Find where the given text appears and provide that cell's center as [X, Y] coordinate. 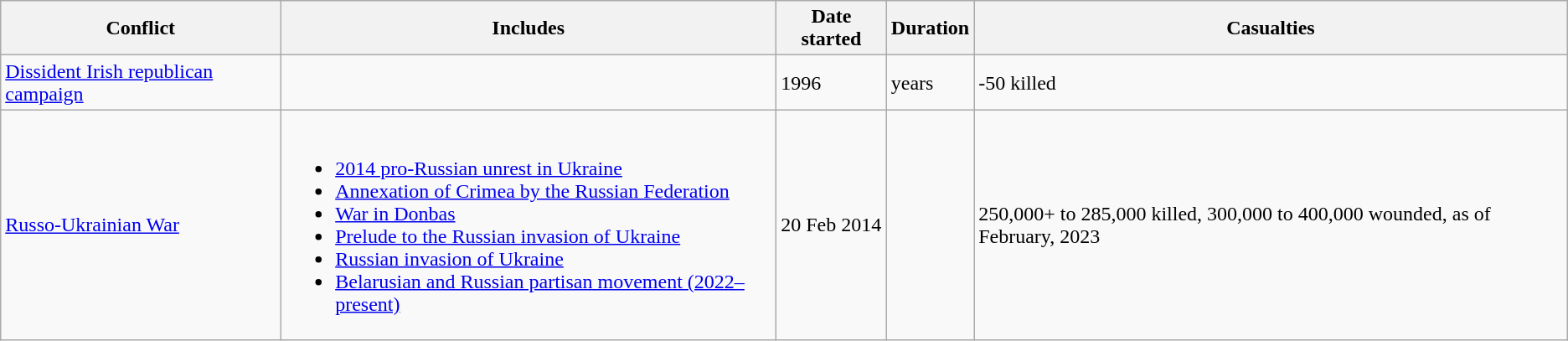
-50 killed [1271, 82]
250,000+ to 285,000 killed, 300,000 to 400,000 wounded, as of February, 2023 [1271, 225]
Conflict [141, 28]
Includes [529, 28]
Casualties [1271, 28]
years [930, 82]
1996 [832, 82]
Russo-Ukrainian War [141, 225]
20 Feb 2014 [832, 225]
Duration [930, 28]
Dissident Irish republican campaign [141, 82]
Date started [832, 28]
